Scan for the cell matching the given text and deliver its (x, y) coordinate at center. 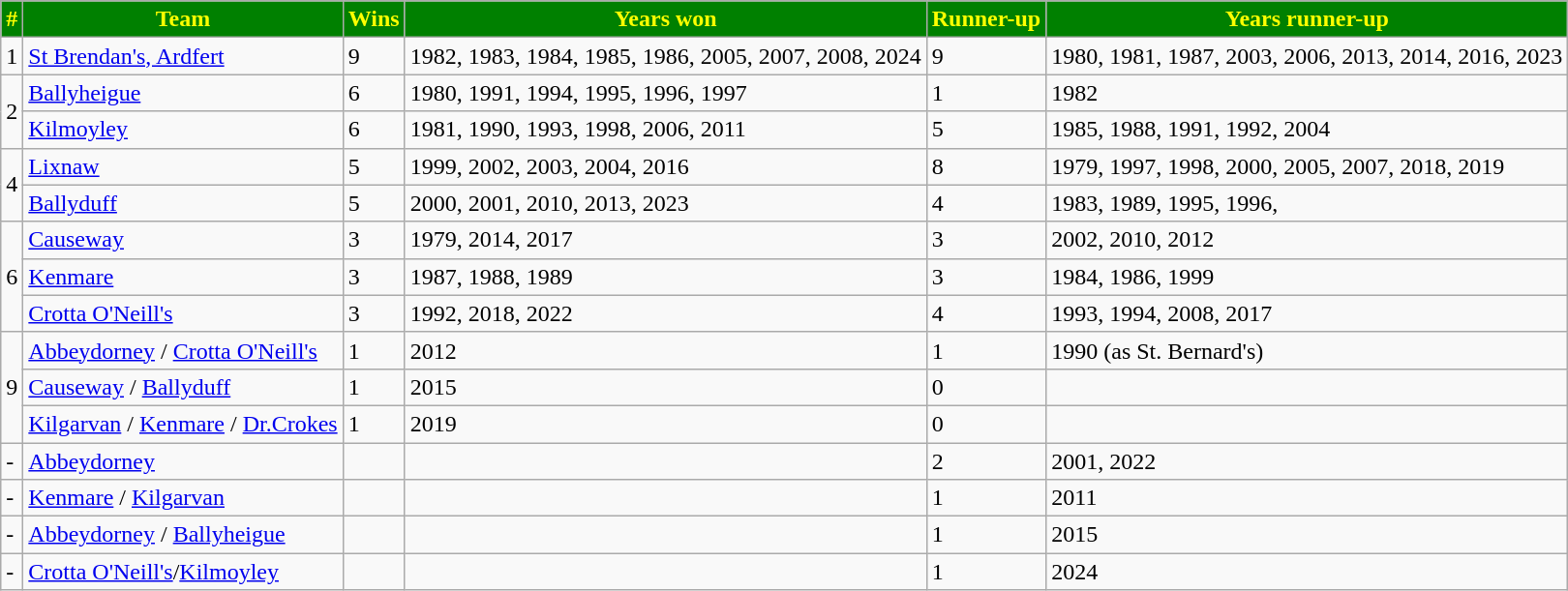
1993, 1994, 2008, 2017 (1307, 313)
1982 (1307, 93)
Ballyduff (183, 203)
Causeway / Ballyduff (183, 387)
Runner-up (986, 19)
1990 (as St. Bernard's) (1307, 350)
1981, 1990, 1993, 1998, 2006, 2011 (666, 130)
1985, 1988, 1991, 1992, 2004 (1307, 130)
1984, 1986, 1999 (1307, 277)
2019 (666, 424)
Team (183, 19)
Wins (374, 19)
Abbeydorney / Ballyheigue (183, 535)
Years won (666, 19)
Ballyheigue (183, 93)
Years runner-up (1307, 19)
Lixnaw (183, 166)
Abbeydorney / Crotta O'Neill's (183, 350)
1980, 1981, 1987, 2003, 2006, 2013, 2014, 2016, 2023 (1307, 56)
8 (986, 166)
Abbeydorney (183, 461)
Kilgarvan / Kenmare / Dr.Crokes (183, 424)
1999, 2002, 2003, 2004, 2016 (666, 166)
2000, 2001, 2010, 2013, 2023 (666, 203)
Kenmare (183, 277)
St Brendan's, Ardfert (183, 56)
2024 (1307, 572)
Crotta O'Neill's (183, 313)
Causeway (183, 240)
1979, 2014, 2017 (666, 240)
2012 (666, 350)
1982, 1983, 1984, 1985, 1986, 2005, 2007, 2008, 2024 (666, 56)
1987, 1988, 1989 (666, 277)
Kenmare / Kilgarvan (183, 498)
1979, 1997, 1998, 2000, 2005, 2007, 2018, 2019 (1307, 166)
2002, 2010, 2012 (1307, 240)
1980, 1991, 1994, 1995, 1996, 1997 (666, 93)
2011 (1307, 498)
1992, 2018, 2022 (666, 313)
1983, 1989, 1995, 1996, (1307, 203)
Crotta O'Neill's/Kilmoyley (183, 572)
Kilmoyley (183, 130)
2001, 2022 (1307, 461)
# (12, 19)
